Scan for the cell matching the given text and deliver its [X, Y] coordinate at center. 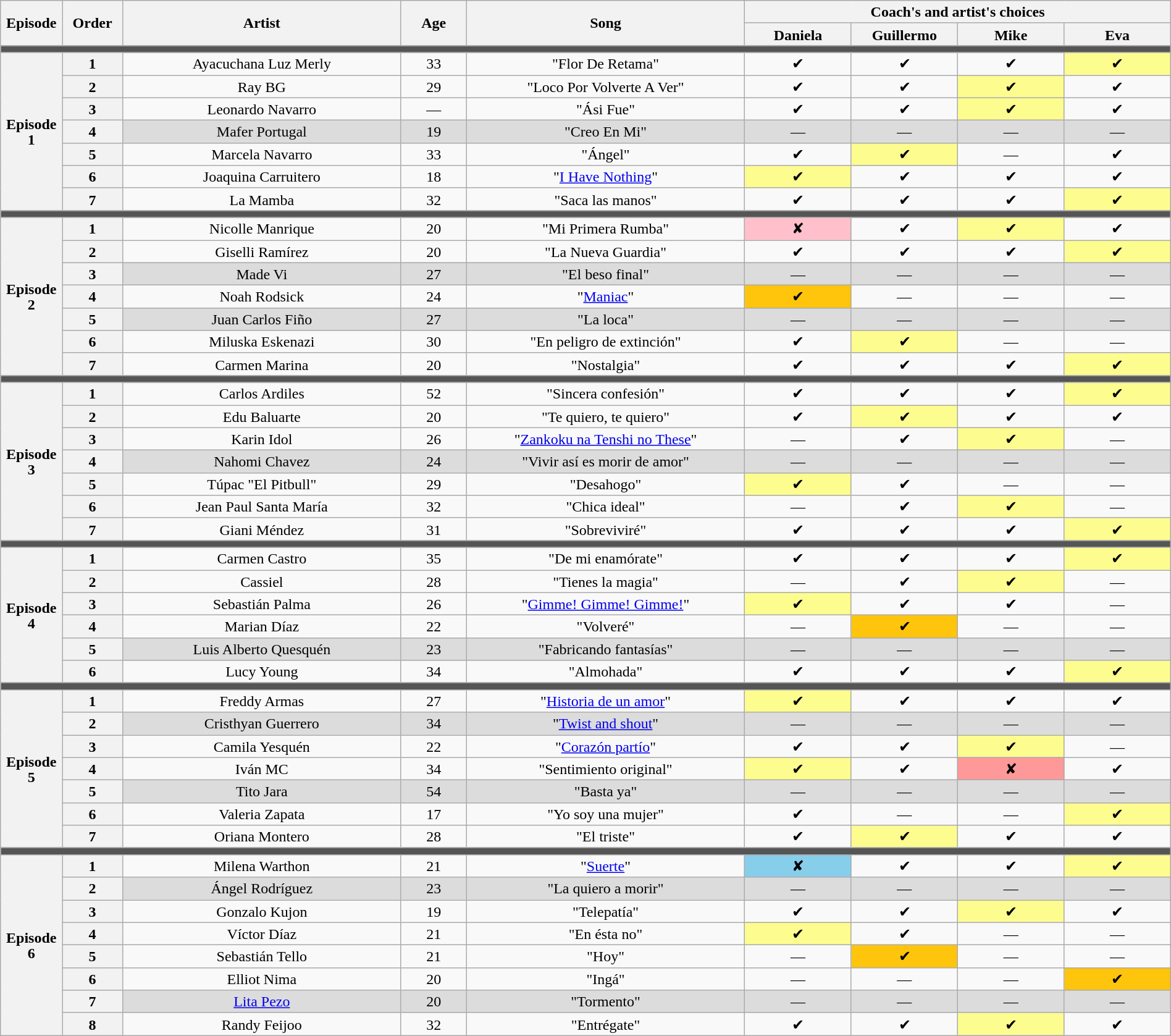
Ray BG [262, 86]
17 [434, 814]
"El beso final" [605, 274]
Lita Pezo [262, 1002]
Episode 4 [31, 615]
"Gimme! Gimme! Gimme!" [605, 604]
Nicolle Manrique [262, 229]
Episode 3 [31, 461]
Giani Méndez [262, 529]
Camila Yesquén [262, 746]
Edu Baluarte [262, 416]
"La Nueva Guardia" [605, 251]
Sebastián Palma [262, 604]
"Ángel" [605, 154]
Lucy Young [262, 672]
"Sincera confesión" [605, 394]
"La quiero a morir" [605, 888]
Episode 6 [31, 945]
Cassiel [262, 581]
"Tormento" [605, 1002]
"Basta ya" [605, 792]
"Zankoku na Tenshi no These" [605, 439]
Jean Paul Santa María [262, 507]
"En peligro de extinción" [605, 342]
Oriana Montero [262, 836]
Iván MC [262, 769]
"Creo En Mi" [605, 132]
Song [605, 23]
"La loca" [605, 319]
Episode 2 [31, 297]
"Sobreviviré" [605, 529]
"Sentimiento original" [605, 769]
Marcela Navarro [262, 154]
Episode [31, 23]
"Mi Primera Rumba" [605, 229]
"Corazón partío" [605, 746]
Milena Warthon [262, 866]
Mafer Portugal [262, 132]
Eva [1117, 35]
35 [434, 558]
La Mamba [262, 199]
52 [434, 394]
Episode 1 [31, 132]
"Suerte" [605, 866]
Order [93, 23]
Gonzalo Kujon [262, 911]
Carmen Marina [262, 364]
"Telepatía" [605, 911]
Marian Díaz [262, 626]
"El triste" [605, 836]
54 [434, 792]
Age [434, 23]
"Fabricando fantasías" [605, 649]
"Te quiero, te quiero" [605, 416]
"Ingá" [605, 979]
"Flor De Retama" [605, 64]
30 [434, 342]
"Almohada" [605, 672]
"I Have Nothing" [605, 177]
Juan Carlos Fiño [262, 319]
Ángel Rodríguez [262, 888]
"Chica ideal" [605, 507]
"Ási Fue" [605, 109]
Randy Feijoo [262, 1024]
"Entrégate" [605, 1024]
"Hoy" [605, 956]
Giselli Ramírez [262, 251]
Víctor Díaz [262, 934]
Joaquina Carruitero [262, 177]
"Loco Por Volverte A Ver" [605, 86]
Freddy Armas [262, 701]
"Twist and shout" [605, 724]
"Maniac" [605, 297]
Guillermo [904, 35]
Mike [1010, 35]
Cristhyan Guerrero [262, 724]
"Saca las manos" [605, 199]
Daniela [798, 35]
Episode 5 [31, 769]
8 [93, 1024]
Tito Jara [262, 792]
"Desahogo" [605, 484]
31 [434, 529]
18 [434, 177]
Karin Idol [262, 439]
Carlos Ardiles [262, 394]
"En ésta no" [605, 934]
"Nostalgia" [605, 364]
Túpac "El Pitbull" [262, 484]
"Yo soy una mujer" [605, 814]
Coach's and artist's choices [957, 12]
"Vivir así es morir de amor" [605, 462]
Nahomi Chavez [262, 462]
Leonardo Navarro [262, 109]
"Tienes la magia" [605, 581]
Sebastián Tello [262, 956]
"De mi enamórate" [605, 558]
"Volveré" [605, 626]
Miluska Eskenazi [262, 342]
Carmen Castro [262, 558]
"Historia de un amor" [605, 701]
Elliot Nima [262, 979]
Ayacuchana Luz Merly [262, 64]
Made Vi [262, 274]
Artist [262, 23]
Noah Rodsick [262, 297]
Valeria Zapata [262, 814]
Luis Alberto Quesquén [262, 649]
